Find where the given text appears and provide that cell's center as (x, y) coordinate. 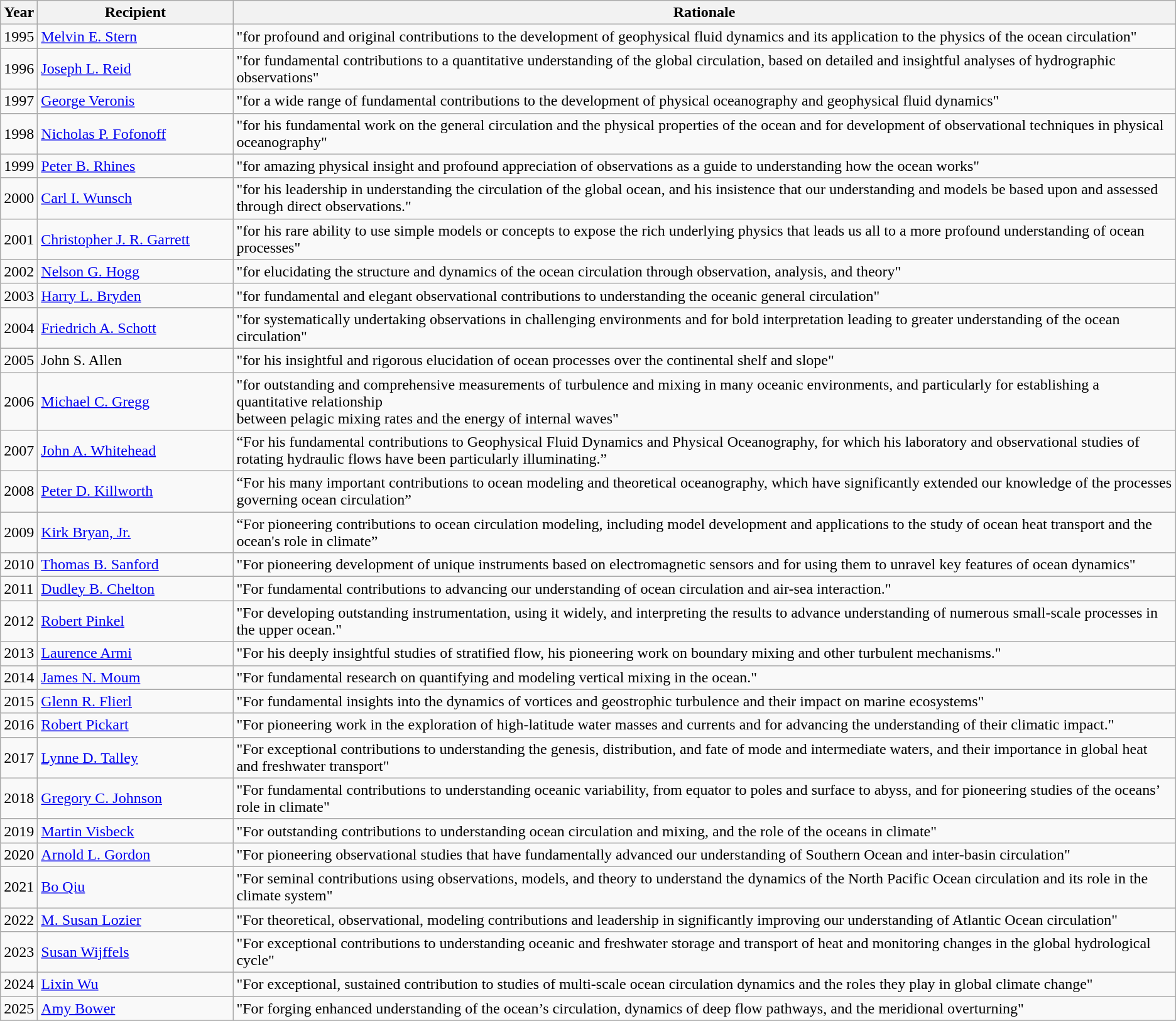
"For pioneering work in the exploration of high-latitude water masses and currents and for advancing the understanding of their climatic impact." (704, 725)
"for fundamental and elegant observational contributions to understanding the oceanic general circulation" (704, 295)
Kirk Bryan, Jr. (136, 533)
"For fundamental contributions to advancing our understanding of ocean circulation and air-sea interaction." (704, 589)
Michael C. Gregg (136, 401)
Peter B. Rhines (136, 166)
2011 (19, 589)
1998 (19, 133)
Melvin E. Stern (136, 36)
2006 (19, 401)
"For fundamental insights into the dynamics of vortices and geostrophic turbulence and their impact on marine ecosystems" (704, 701)
Robert Pinkel (136, 621)
1996 (19, 69)
2000 (19, 199)
"for a wide range of fundamental contributions to the development of physical oceanography and geophysical fluid dynamics" (704, 101)
2022 (19, 919)
Lynne D. Talley (136, 758)
Bo Qiu (136, 887)
2025 (19, 1008)
2008 (19, 491)
Arnold L. Gordon (136, 854)
1995 (19, 36)
Thomas B. Sanford (136, 565)
"for his insightful and rigorous elucidation of ocean processes over the continental shelf and slope" (704, 360)
1997 (19, 101)
Nicholas P. Fofonoff (136, 133)
Gregory C. Johnson (136, 798)
Carl I. Wunsch (136, 199)
2020 (19, 854)
Year (19, 13)
1999 (19, 166)
Christopher J. R. Garrett (136, 239)
2024 (19, 985)
Lixin Wu (136, 985)
2001 (19, 239)
2010 (19, 565)
"For fundamental research on quantifying and modeling vertical mixing in the ocean." (704, 677)
"For pioneering observational studies that have fundamentally advanced our understanding of Southern Ocean and inter-basin circulation" (704, 854)
2007 (19, 451)
2021 (19, 887)
Harry L. Bryden (136, 295)
"For exceptional, sustained contribution to studies of multi-scale ocean circulation dynamics and the roles they play in global climate change" (704, 985)
Amy Bower (136, 1008)
2004 (19, 328)
"For outstanding contributions to understanding ocean circulation and mixing, and the role of the oceans in climate" (704, 831)
John A. Whitehead (136, 451)
"For theoretical, observational, modeling contributions and leadership in significantly improving our understanding of Atlantic Ocean circulation" (704, 919)
Peter D. Killworth (136, 491)
M. Susan Lozier (136, 919)
John S. Allen (136, 360)
2013 (19, 653)
Robert Pickart (136, 725)
Laurence Armi (136, 653)
Recipient (136, 13)
2009 (19, 533)
Martin Visbeck (136, 831)
"For forging enhanced understanding of the ocean’s circulation, dynamics of deep flow pathways, and the meridional overturning" (704, 1008)
"for amazing physical insight and profound appreciation of observations as a guide to understanding how the ocean works" (704, 166)
"For pioneering development of unique instruments based on electromagnetic sensors and for using them to unravel key features of ocean dynamics" (704, 565)
2019 (19, 831)
Glenn R. Flierl (136, 701)
George Veronis (136, 101)
James N. Moum (136, 677)
2005 (19, 360)
2017 (19, 758)
"for elucidating the structure and dynamics of the ocean circulation through observation, analysis, and theory" (704, 271)
Nelson G. Hogg (136, 271)
2012 (19, 621)
2014 (19, 677)
Susan Wijffels (136, 953)
2016 (19, 725)
Rationale (704, 13)
2003 (19, 295)
Dudley B. Chelton (136, 589)
2002 (19, 271)
Friedrich A. Schott (136, 328)
2018 (19, 798)
2023 (19, 953)
"For his deeply insightful studies of stratified flow, his pioneering work on boundary mixing and other turbulent mechanisms." (704, 653)
Joseph L. Reid (136, 69)
2015 (19, 701)
